Determine the (x, y) coordinate at the center of the cell enclosing the given text.  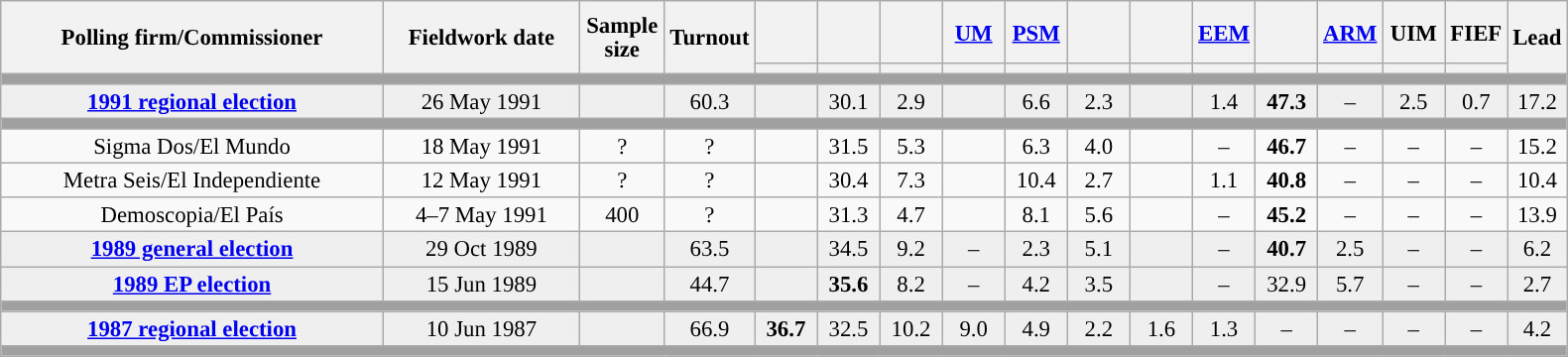
30.1 (849, 101)
1987 regional election (192, 329)
5.3 (910, 147)
1.4 (1224, 101)
66.9 (710, 329)
7.3 (910, 180)
1989 EP election (192, 284)
4.9 (1035, 329)
47.3 (1287, 101)
ARM (1351, 32)
46.7 (1287, 147)
18 May 1991 (481, 147)
1991 regional election (192, 101)
0.7 (1476, 101)
4.0 (1099, 147)
63.5 (710, 250)
15 Jun 1989 (481, 284)
35.6 (849, 284)
EEM (1224, 32)
Turnout (710, 38)
17.2 (1537, 101)
UIM (1414, 32)
4–7 May 1991 (481, 216)
60.3 (710, 101)
6.3 (1035, 147)
6.6 (1035, 101)
PSM (1035, 32)
40.8 (1287, 180)
12 May 1991 (481, 180)
2.9 (910, 101)
400 (622, 216)
5.1 (1099, 250)
8.2 (910, 284)
26 May 1991 (481, 101)
29 Oct 1989 (481, 250)
5.6 (1099, 216)
4.7 (910, 216)
9.0 (974, 329)
Metra Seis/El Independiente (192, 180)
UM (974, 32)
9.2 (910, 250)
Demoscopia/El País (192, 216)
34.5 (849, 250)
10 Jun 1987 (481, 329)
Sample size (622, 38)
1.6 (1160, 329)
15.2 (1537, 147)
40.7 (1287, 250)
31.3 (849, 216)
1.1 (1224, 180)
Fieldwork date (481, 38)
32.9 (1287, 284)
3.5 (1099, 284)
44.7 (710, 284)
5.7 (1351, 284)
32.5 (849, 329)
1.3 (1224, 329)
45.2 (1287, 216)
2.2 (1099, 329)
6.2 (1537, 250)
10.2 (910, 329)
FIEF (1476, 32)
Polling firm/Commissioner (192, 38)
31.5 (849, 147)
8.1 (1035, 216)
Lead (1537, 38)
36.7 (785, 329)
Sigma Dos/El Mundo (192, 147)
13.9 (1537, 216)
30.4 (849, 180)
1989 general election (192, 250)
